Output the [x, y] coordinate of the center of the cell containing the given text.  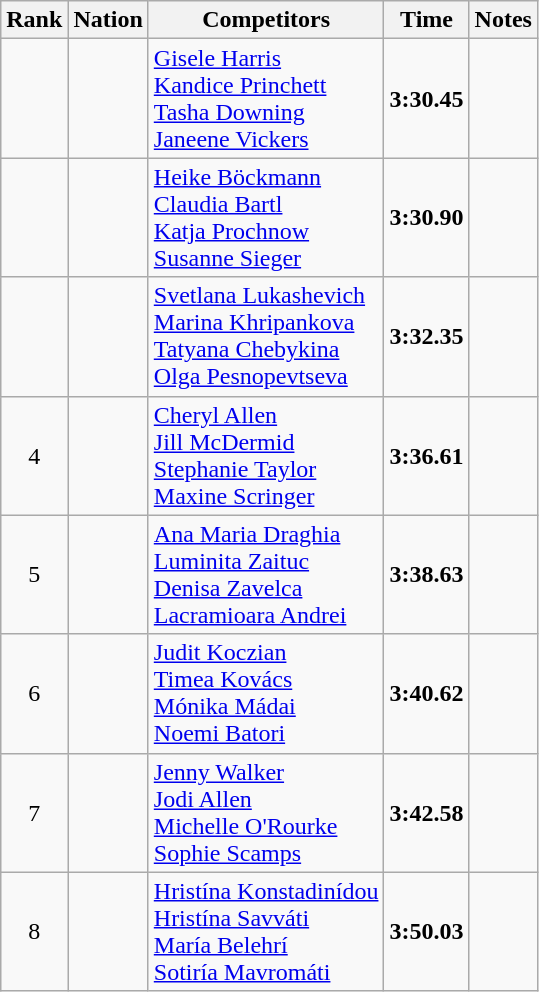
3:38.63 [426, 574]
Cheryl AllenJill McDermidStephanie TaylorMaxine Scringer [266, 456]
3:30.90 [426, 218]
7 [34, 812]
8 [34, 932]
Gisele HarrisKandice PrinchettTasha DowningJaneene Vickers [266, 98]
Svetlana LukashevichMarina KhripankovaTatyana ChebykinaOlga Pesnopevtseva [266, 336]
3:36.61 [426, 456]
3:42.58 [426, 812]
3:40.62 [426, 694]
3:32.35 [426, 336]
5 [34, 574]
Competitors [266, 20]
3:50.03 [426, 932]
Notes [503, 20]
Judit KoczianTimea KovácsMónika MádaiNoemi Batori [266, 694]
3:30.45 [426, 98]
Jenny WalkerJodi AllenMichelle O'RourkeSophie Scamps [266, 812]
Rank [34, 20]
Nation [108, 20]
Heike BöckmannClaudia BartlKatja ProchnowSusanne Sieger [266, 218]
Time [426, 20]
Hristína KonstadinídouHristína SavvátiMaría BelehríSotiría Mavromáti [266, 932]
4 [34, 456]
Ana Maria DraghiaLuminita ZaitucDenisa ZavelcaLacramioara Andrei [266, 574]
6 [34, 694]
